Provide the (X, Y) coordinate of the cell's center where the given text is located.  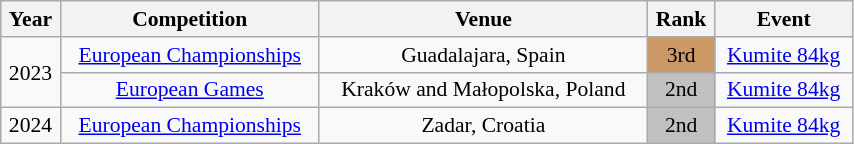
European Games (190, 90)
Zadar, Croatia (483, 126)
Kraków and Małopolska, Poland (483, 90)
Rank (680, 19)
Competition (190, 19)
2024 (30, 126)
3rd (680, 55)
Venue (483, 19)
Event (784, 19)
Year (30, 19)
Guadalajara, Spain (483, 55)
2023 (30, 72)
